Locate the cell with the specified text and output its (x, y) center coordinate. 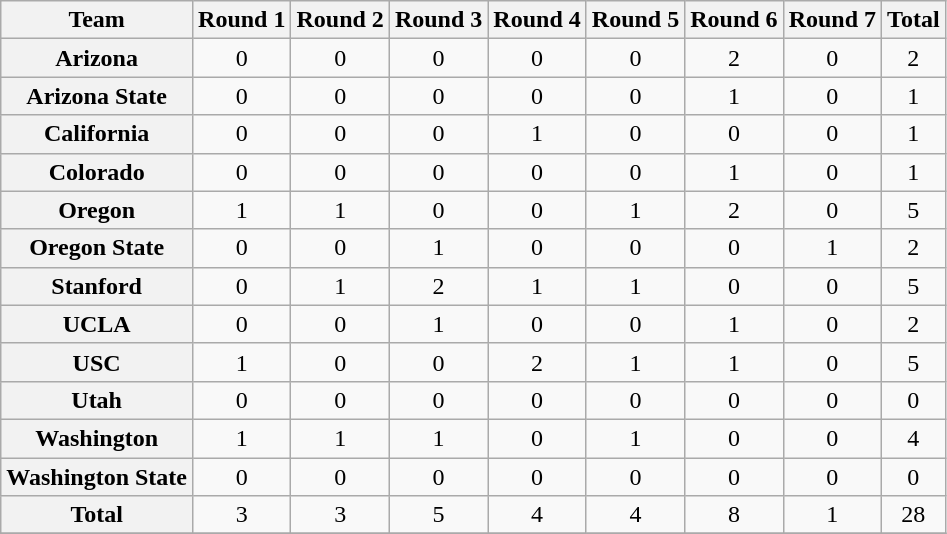
Round 6 (734, 20)
Round 1 (242, 20)
Oregon (97, 210)
8 (734, 515)
California (97, 134)
Utah (97, 400)
Round 7 (832, 20)
Team (97, 20)
Round 5 (635, 20)
Washington (97, 438)
USC (97, 362)
Round 2 (340, 20)
Round 3 (438, 20)
Round 4 (537, 20)
Washington State (97, 477)
Arizona State (97, 96)
Arizona (97, 58)
Colorado (97, 172)
28 (914, 515)
Oregon State (97, 248)
Stanford (97, 286)
UCLA (97, 324)
